Extract the [X, Y] coordinate from the center of the cell holding the provided text.  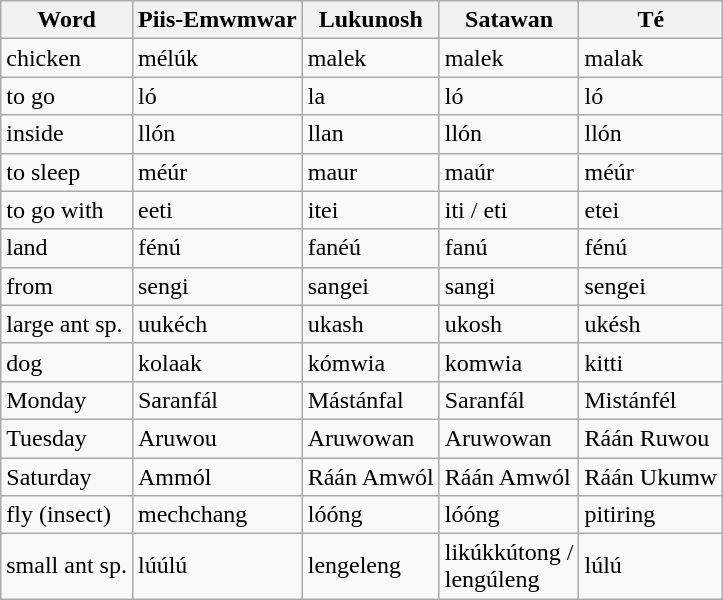
fanéú [370, 248]
mélúk [217, 58]
etei [651, 210]
kolaak [217, 362]
fly (insect) [67, 515]
Aruwou [217, 438]
maúr [509, 172]
ukosh [509, 324]
lengeleng [370, 566]
iti / eti [509, 210]
small ant sp. [67, 566]
eeti [217, 210]
maur [370, 172]
to go with [67, 210]
uukéch [217, 324]
Satawan [509, 20]
large ant sp. [67, 324]
sengi [217, 286]
Mástánfal [370, 400]
sangei [370, 286]
Lukunosh [370, 20]
mechchang [217, 515]
dog [67, 362]
sengei [651, 286]
Piis-Emwmwar [217, 20]
komwia [509, 362]
malak [651, 58]
Ammól [217, 477]
llan [370, 134]
land [67, 248]
from [67, 286]
sangi [509, 286]
likúkkútong /lengúleng [509, 566]
lúlú [651, 566]
kitti [651, 362]
kómwia [370, 362]
Monday [67, 400]
Word [67, 20]
to go [67, 96]
pitiring [651, 515]
ukash [370, 324]
fanú [509, 248]
la [370, 96]
Té [651, 20]
inside [67, 134]
to sleep [67, 172]
Ráán Ruwou [651, 438]
Saturday [67, 477]
chicken [67, 58]
Tuesday [67, 438]
Ráán Ukumw [651, 477]
ukésh [651, 324]
Mistánfél [651, 400]
lúúlú [217, 566]
itei [370, 210]
